Detect which cell encompasses the target text, then output its (x, y) center coordinate. 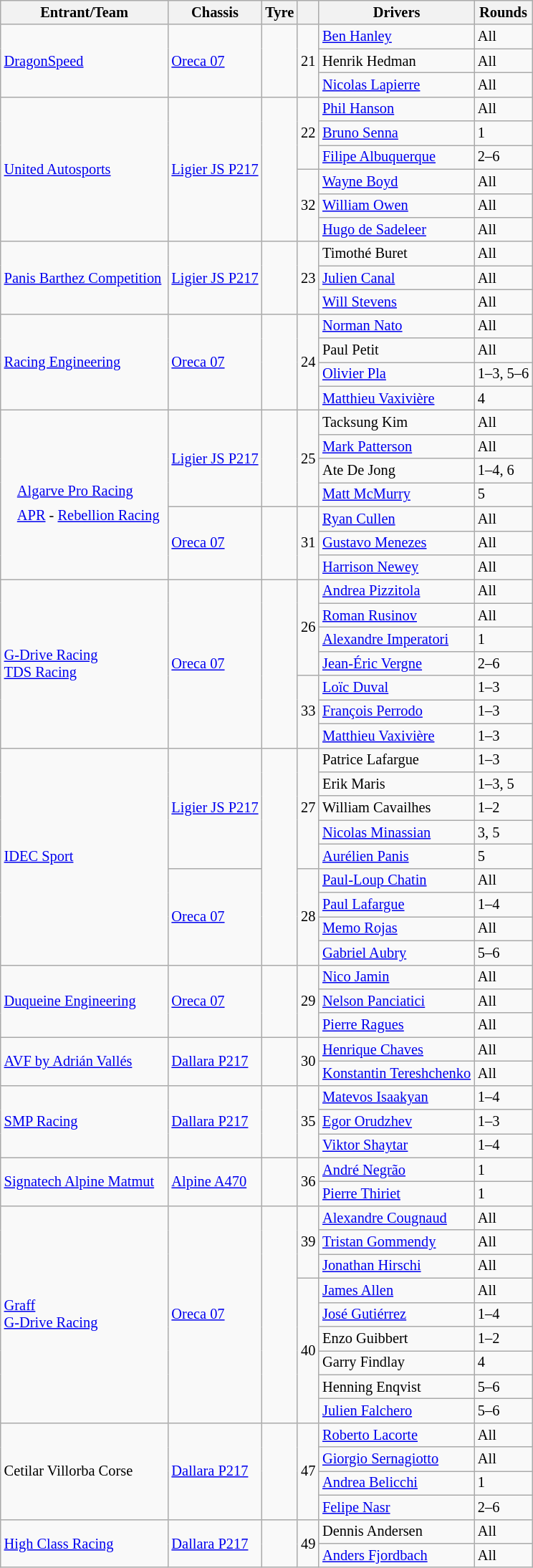
Algarve Pro Racing (89, 491)
24 (308, 362)
Dennis Andersen (397, 1531)
Viktor Shaytar (397, 1145)
William Owen (397, 206)
1–3, 5 (503, 784)
23 (308, 278)
Tristan Gommendy (397, 1242)
Jean-Éric Vergne (397, 663)
Bruno Senna (397, 133)
Paul-Loup Chatin (397, 880)
Wayne Boyd (397, 181)
31 (308, 543)
Enzo Guibbert (397, 1338)
Memo Rojas (397, 928)
Jonathan Hirschi (397, 1266)
Matt McMurry (397, 494)
Entrant/Team (85, 12)
Ben Hanley (397, 37)
Rounds (503, 12)
30 (308, 1062)
Loïc Duval (397, 688)
Algarve Pro Racing APR - Rebellion Racing (85, 494)
DragonSpeed (85, 60)
Roberto Lacorte (397, 1435)
Nelson Panciatici (397, 1001)
3, 5 (503, 832)
Ryan Cullen (397, 519)
Duqueine Engineering (85, 1001)
Timothé Buret (397, 254)
Ate De Jong (397, 471)
40 (308, 1350)
Tacksung Kim (397, 422)
36 (308, 1182)
26 (308, 627)
Cetilar Villorba Corse (85, 1471)
Racing Engineering (85, 362)
Paul Lafargue (397, 905)
François Perrodo (397, 711)
Julien Canal (397, 278)
Henrik Hedman (397, 61)
High Class Racing (85, 1543)
Henrique Chaves (397, 1049)
32 (308, 205)
Harrison Newey (397, 567)
Matevos Isaakyan (397, 1097)
Norman Nato (397, 326)
27 (308, 808)
Pierre Thiriet (397, 1194)
22 (308, 133)
James Allen (397, 1290)
Gabriel Aubry (397, 953)
Drivers (397, 12)
21 (308, 60)
José Gutiérrez (397, 1314)
SMP Racing (85, 1122)
William Cavailhes (397, 808)
Felipe Nasr (397, 1507)
Julien Falchero (397, 1410)
39 (308, 1242)
Patrice Lafargue (397, 760)
Aurélien Panis (397, 856)
IDEC Sport (85, 857)
André Negrão (397, 1170)
Phil Hanson (397, 109)
Roman Rusinov (397, 615)
1–3, 5–6 (503, 374)
Will Stevens (397, 302)
Graff G-Drive Racing (85, 1314)
Erik Maris (397, 784)
Garry Findlay (397, 1362)
Olivier Pla (397, 374)
Panis Barthez Competition (85, 278)
28 (308, 917)
Andrea Belicchi (397, 1483)
Alpine A470 (215, 1182)
Filipe Albuquerque (397, 157)
35 (308, 1122)
33 (308, 712)
Nico Jamin (397, 977)
AVF by Adrián Vallés (85, 1062)
Anders Fjordbach (397, 1555)
Hugo de Sadeleer (397, 229)
49 (308, 1543)
Tyre (279, 12)
29 (308, 1001)
Konstantin Tereshchenko (397, 1073)
Gustavo Menezes (397, 543)
Nicolas Minassian (397, 832)
Andrea Pizzitola (397, 591)
25 (308, 458)
47 (308, 1471)
APR - Rebellion Racing (89, 516)
United Autosports (85, 169)
Giorgio Sernagiotto (397, 1459)
Mark Patterson (397, 446)
Alexandre Imperatori (397, 639)
Egor Orudzhev (397, 1122)
1–4, 6 (503, 471)
Nicolas Lapierre (397, 85)
G-Drive Racing TDS Racing (85, 663)
Henning Enqvist (397, 1387)
Alexandre Cougnaud (397, 1218)
Signatech Alpine Matmut (85, 1182)
Pierre Ragues (397, 1025)
Chassis (215, 12)
Paul Petit (397, 350)
